Search for the cell housing the specified text and yield its (x, y) center coordinate. 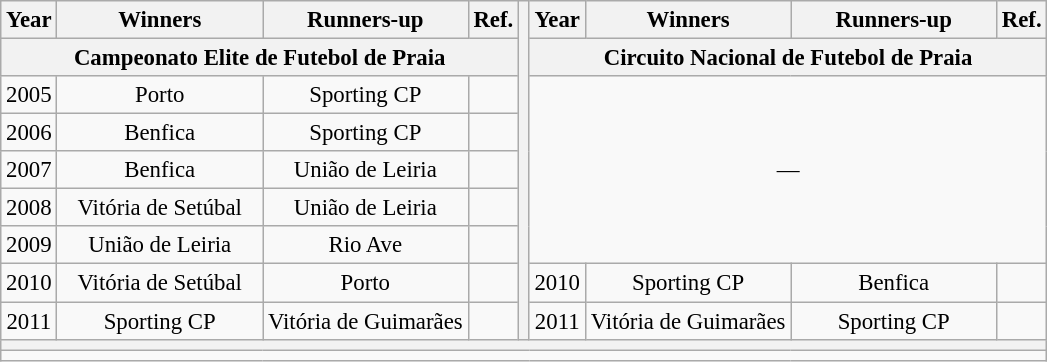
2006 (29, 133)
2008 (29, 208)
Campeonato Elite de Futebol de Praia (260, 58)
Circuito Nacional de Futebol de Praia (788, 58)
2007 (29, 170)
Rio Ave (365, 245)
2005 (29, 95)
— (788, 170)
2009 (29, 245)
